Capture the cell that displays the provided text and extract its (X, Y) central coordinate. 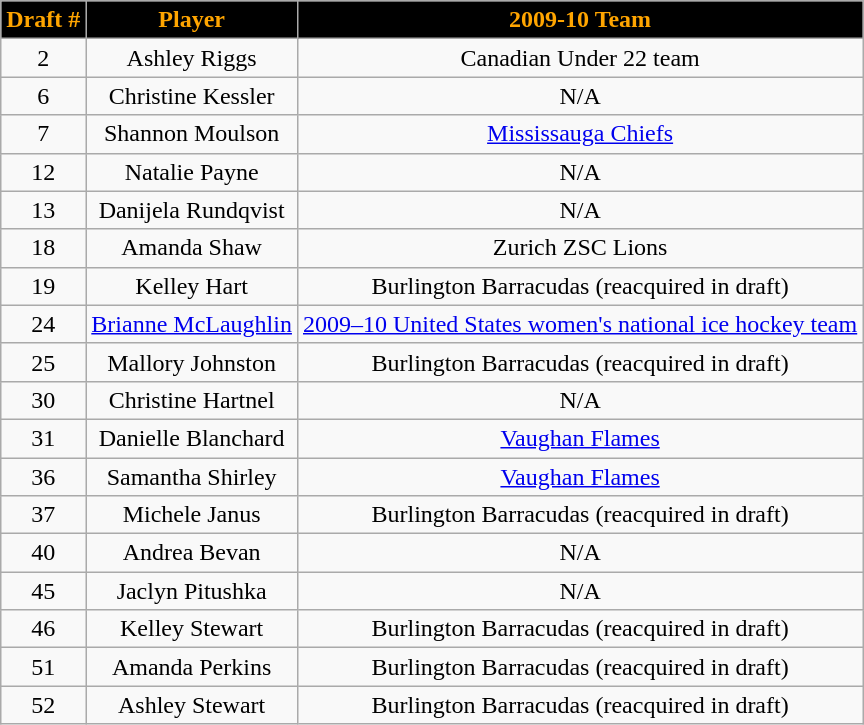
13 (44, 210)
Jaclyn Pitushka (192, 591)
37 (44, 515)
2009-10 Team (580, 20)
Zurich ZSC Lions (580, 248)
24 (44, 324)
Amanda Perkins (192, 667)
52 (44, 705)
6 (44, 96)
Mallory Johnston (192, 362)
Michele Janus (192, 515)
18 (44, 248)
Player (192, 20)
Shannon Moulson (192, 134)
46 (44, 629)
Ashley Stewart (192, 705)
Kelley Stewart (192, 629)
Andrea Bevan (192, 553)
Samantha Shirley (192, 477)
19 (44, 286)
2009–10 United States women's national ice hockey team (580, 324)
Draft # (44, 20)
2 (44, 58)
30 (44, 400)
Christine Kessler (192, 96)
Amanda Shaw (192, 248)
31 (44, 438)
Christine Hartnel (192, 400)
Ashley Riggs (192, 58)
36 (44, 477)
51 (44, 667)
25 (44, 362)
7 (44, 134)
Danijela Rundqvist (192, 210)
Kelley Hart (192, 286)
45 (44, 591)
12 (44, 172)
Danielle Blanchard (192, 438)
40 (44, 553)
Brianne McLaughlin (192, 324)
Natalie Payne (192, 172)
Mississauga Chiefs (580, 134)
Canadian Under 22 team (580, 58)
